Search for the cell housing the specified text and yield its (x, y) center coordinate. 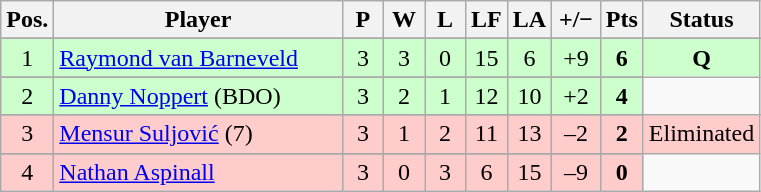
Raymond van Barneveld (198, 58)
Player (198, 20)
LF (487, 20)
Pts (622, 20)
13 (529, 134)
Pos. (28, 20)
–9 (576, 172)
Mensur Suljović (7) (198, 134)
10 (529, 96)
Danny Noppert (BDO) (198, 96)
Nathan Aspinall (198, 172)
LA (529, 20)
L (444, 20)
+/− (576, 20)
W (404, 20)
–2 (576, 134)
11 (487, 134)
Q (701, 58)
Eliminated (701, 134)
+2 (576, 96)
12 (487, 96)
+9 (576, 58)
P (362, 20)
Status (701, 20)
